Capture the cell that displays the provided text and extract its [X, Y] central coordinate. 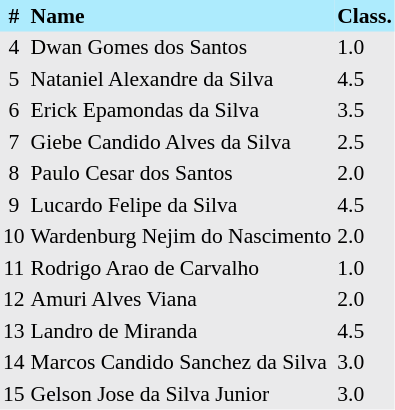
12 [14, 300]
Dwan Gomes dos Santos [182, 48]
# [14, 16]
15 [14, 394]
Amuri Alves Viana [182, 300]
11 [14, 268]
3.5 [364, 110]
7 [14, 142]
Rodrigo Arao de Carvalho [182, 268]
Landro de Miranda [182, 331]
13 [14, 331]
Wardenburg Nejim do Nascimento [182, 236]
Lucardo Felipe da Silva [182, 205]
Name [182, 16]
Class. [364, 16]
8 [14, 174]
Marcos Candido Sanchez da Silva [182, 362]
6 [14, 110]
4 [14, 48]
Gelson Jose da Silva Junior [182, 394]
Erick Epamondas da Silva [182, 110]
Nataniel Alexandre da Silva [182, 79]
5 [14, 79]
14 [14, 362]
9 [14, 205]
2.5 [364, 142]
Giebe Candido Alves da Silva [182, 142]
Paulo Cesar dos Santos [182, 174]
10 [14, 236]
